Search for the cell housing the specified text and yield its [X, Y] center coordinate. 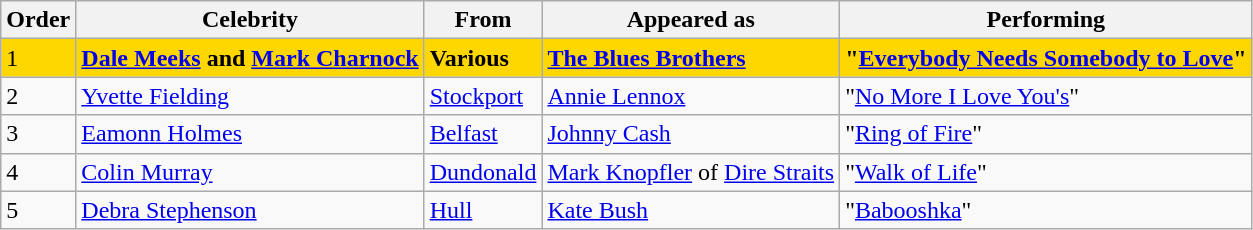
4 [38, 172]
Belfast [483, 134]
Colin Murray [250, 172]
Celebrity [250, 20]
Dundonald [483, 172]
Johnny Cash [691, 134]
"Ring of Fire" [1046, 134]
3 [38, 134]
Order [38, 20]
The Blues Brothers [691, 58]
Kate Bush [691, 210]
From [483, 20]
"Walk of Life" [1046, 172]
Debra Stephenson [250, 210]
Appeared as [691, 20]
Stockport [483, 96]
"No More I Love You's" [1046, 96]
Dale Meeks and Mark Charnock [250, 58]
"Everybody Needs Somebody to Love" [1046, 58]
Mark Knopfler of Dire Straits [691, 172]
1 [38, 58]
Yvette Fielding [250, 96]
Various [483, 58]
"Babooshka" [1046, 210]
Hull [483, 210]
Annie Lennox [691, 96]
Performing [1046, 20]
Eamonn Holmes [250, 134]
5 [38, 210]
2 [38, 96]
